Locate the cell with the specified text and output its [X, Y] center coordinate. 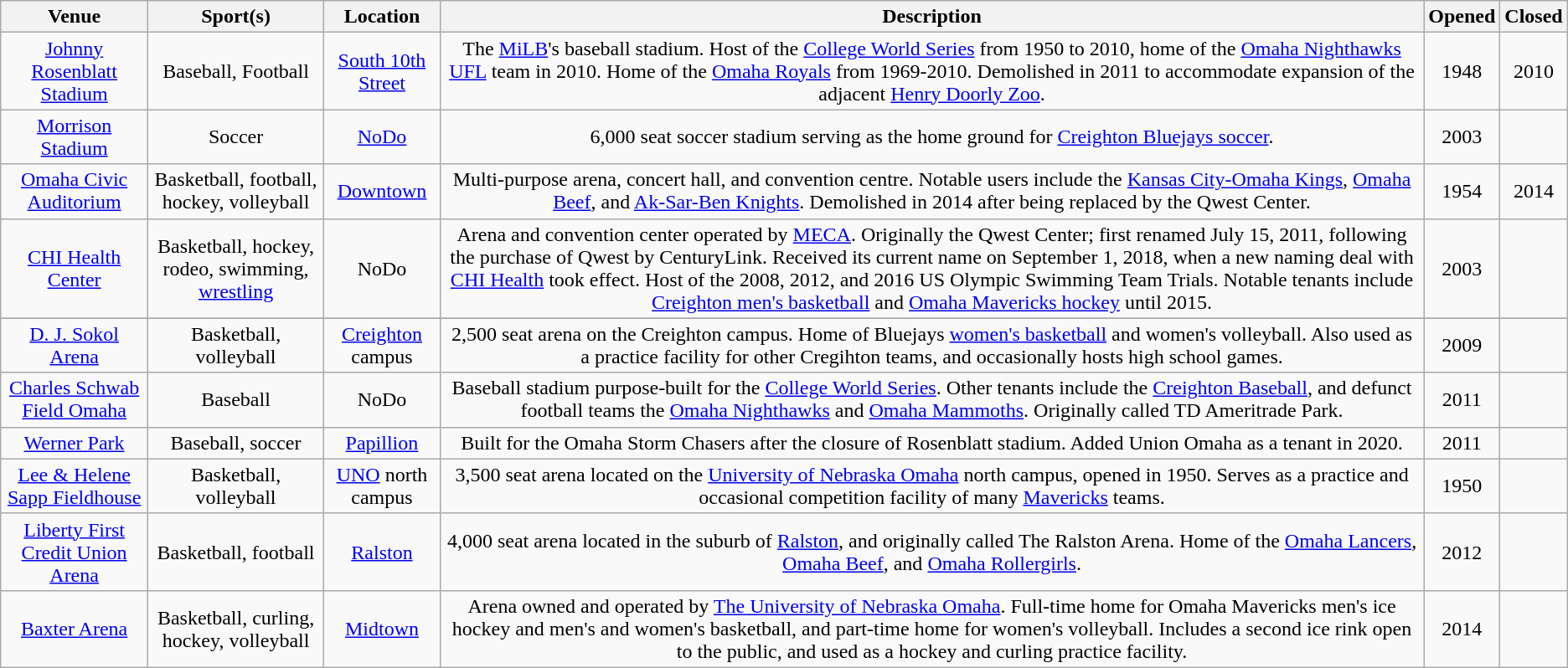
Charles Schwab Field Omaha [75, 400]
2009 [1462, 345]
Basketball, football, hockey, volleyball [235, 191]
D. J. Sokol Arena [75, 345]
Baseball, Football [235, 71]
Basketball, hockey, rodeo, swimming, wrestling [235, 268]
Baxter Arena [75, 629]
1954 [1462, 191]
Midtown [382, 629]
Opened [1462, 17]
UNO north campus [382, 486]
Location [382, 17]
Baseball [235, 400]
Liberty First Credit Union Arena [75, 552]
1950 [1462, 486]
Lee & Helene Sapp Fieldhouse [75, 486]
Creighton campus [382, 345]
Venue [75, 17]
Downtown [382, 191]
Basketball, football [235, 552]
Closed [1534, 17]
Basketball, curling, hockey, volleyball [235, 629]
Johnny Rosenblatt Stadium [75, 71]
Baseball, soccer [235, 443]
Built for the Omaha Storm Chasers after the closure of Rosenblatt stadium. Added Union Omaha as a tenant in 2020. [931, 443]
South 10th Street [382, 71]
Omaha Civic Auditorium [75, 191]
Werner Park [75, 443]
6,000 seat soccer stadium serving as the home ground for Creighton Bluejays soccer. [931, 137]
Sport(s) [235, 17]
Soccer [235, 137]
2010 [1534, 71]
Papillion [382, 443]
Ralston [382, 552]
CHI Health Center [75, 268]
2012 [1462, 552]
1948 [1462, 71]
Morrison Stadium [75, 137]
Description [931, 17]
